Detect which cell encompasses the target text, then output its (x, y) center coordinate. 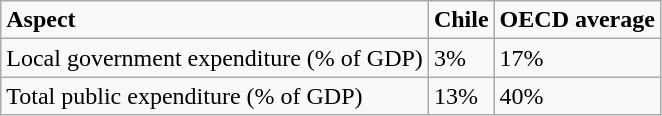
Aspect (215, 20)
Total public expenditure (% of GDP) (215, 96)
13% (461, 96)
OECD average (577, 20)
Local government expenditure (% of GDP) (215, 58)
Chile (461, 20)
17% (577, 58)
40% (577, 96)
3% (461, 58)
